Detect which cell encompasses the target text, then output its [x, y] center coordinate. 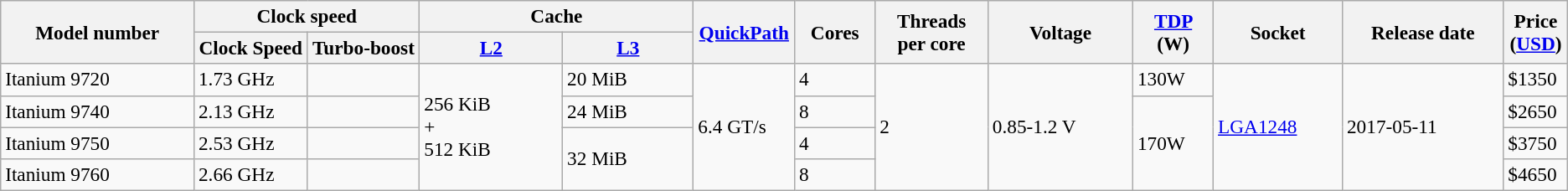
Release date [1423, 32]
Clock speed [307, 16]
Itanium 9720 [97, 80]
$2650 [1536, 111]
QuickPath [744, 32]
Threadsper core [931, 32]
20 MiB [628, 80]
Turbo-boost [364, 48]
1.73 GHz [251, 80]
L3 [628, 48]
Clock Speed [251, 48]
0.85-1.2 V [1060, 127]
32 MiB [628, 158]
TDP (W) [1173, 32]
Model number [97, 32]
170W [1173, 142]
Itanium 9760 [97, 174]
$4650 [1536, 174]
Cache [556, 16]
$3750 [1536, 142]
Price (USD) [1536, 32]
Cores [835, 32]
256 KiB +512 KiB [491, 127]
2 [931, 127]
L2 [491, 48]
Itanium 9750 [97, 142]
Socket [1278, 32]
2.53 GHz [251, 142]
2017-05-11 [1423, 127]
Itanium 9740 [97, 111]
Voltage [1060, 32]
2.13 GHz [251, 111]
LGA1248 [1278, 127]
130W [1173, 80]
$1350 [1536, 80]
2.66 GHz [251, 174]
24 MiB [628, 111]
6.4 GT/s [744, 127]
